For the text-containing cell, return its midpoint in (x, y) coordinate format. 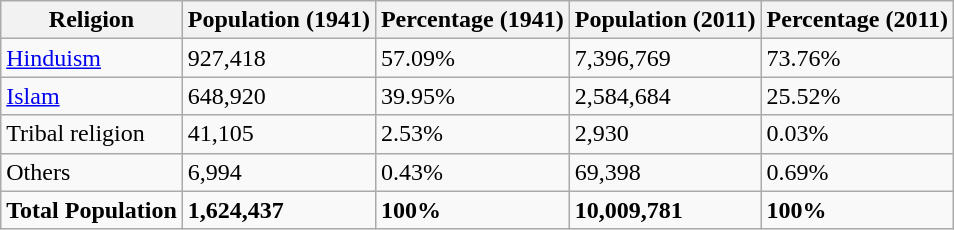
Percentage (1941) (472, 20)
Tribal religion (92, 134)
1,624,437 (278, 210)
927,418 (278, 58)
Religion (92, 20)
25.52% (858, 96)
Population (1941) (278, 20)
0.69% (858, 172)
0.43% (472, 172)
Hinduism (92, 58)
2.53% (472, 134)
57.09% (472, 58)
6,994 (278, 172)
Total Population (92, 210)
Percentage (2011) (858, 20)
0.03% (858, 134)
Population (2011) (665, 20)
648,920 (278, 96)
10,009,781 (665, 210)
Others (92, 172)
2,930 (665, 134)
69,398 (665, 172)
Islam (92, 96)
73.76% (858, 58)
7,396,769 (665, 58)
2,584,684 (665, 96)
39.95% (472, 96)
41,105 (278, 134)
